Locate the cell with the specified text and output its (x, y) center coordinate. 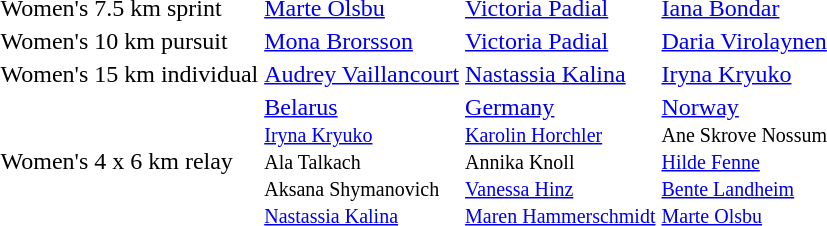
Audrey Vaillancourt (362, 74)
Mona Brorsson (362, 41)
Nastassia Kalina (560, 74)
Victoria Padial (560, 41)
